Locate the cell with the specified text and output its (x, y) center coordinate. 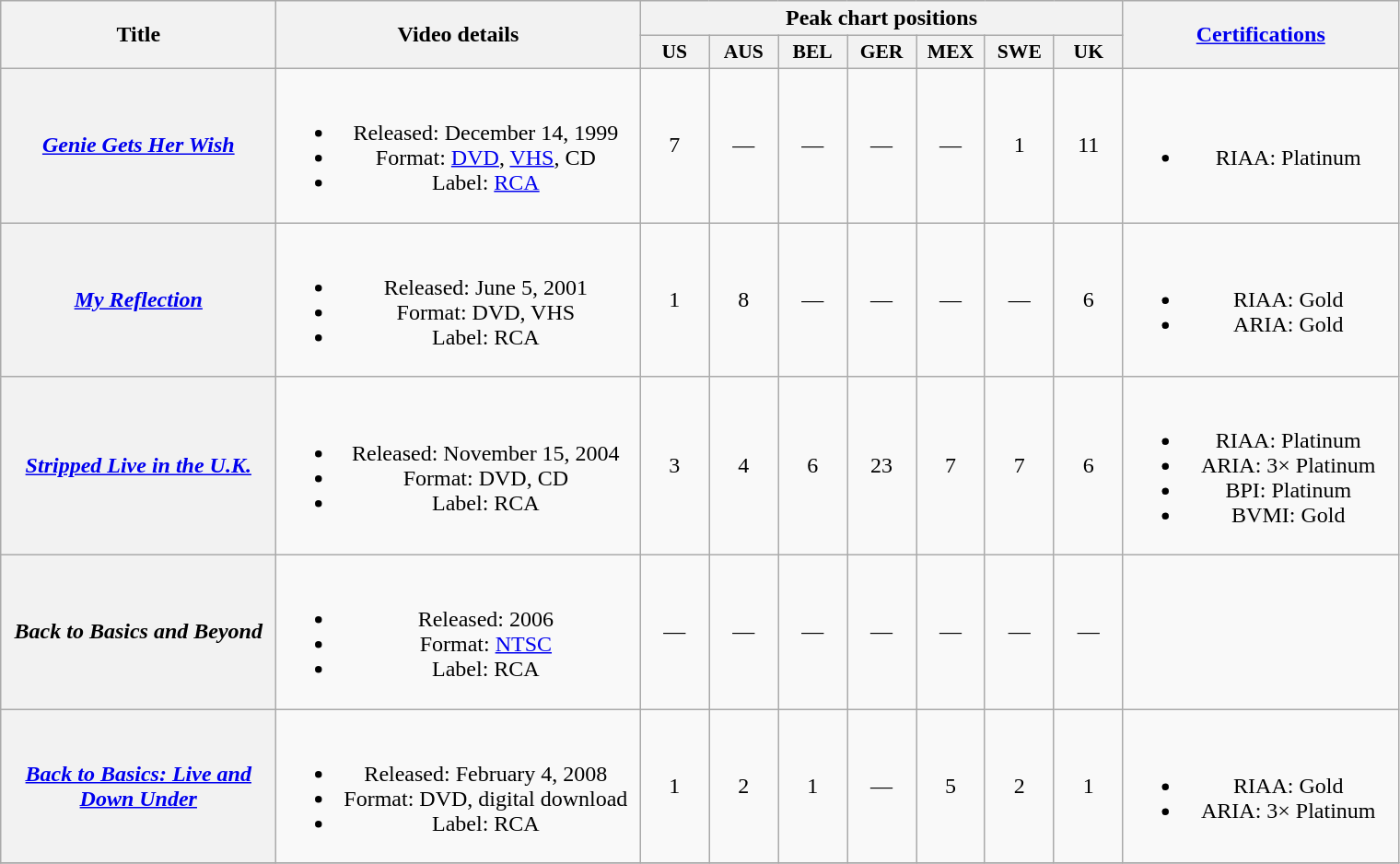
Released: 2006Format: NTSCLabel: RCA (459, 632)
Peak chart positions (881, 18)
5 (951, 787)
Title (138, 35)
SWE (1019, 53)
Video details (459, 35)
4 (744, 466)
Released: November 15, 2004Format: DVD, CDLabel: RCA (459, 466)
MEX (951, 53)
Released: June 5, 2001Format: DVD, VHSLabel: RCA (459, 300)
RIAA: GoldARIA: Gold (1260, 300)
Released: February 4, 2008Format: DVD, digital downloadLabel: RCA (459, 787)
AUS (744, 53)
Released: December 14, 1999Format: DVD, VHS, CDLabel: RCA (459, 146)
RIAA: Platinum (1260, 146)
RIAA: PlatinumARIA: 3× PlatinumBPI: PlatinumBVMI: Gold (1260, 466)
23 (882, 466)
Genie Gets Her Wish (138, 146)
My Reflection (138, 300)
RIAA: GoldARIA: 3× Platinum (1260, 787)
8 (744, 300)
Stripped Live in the U.K. (138, 466)
Back to Basics: Live and Down Under (138, 787)
11 (1089, 146)
UK (1089, 53)
US (674, 53)
GER (882, 53)
Back to Basics and Beyond (138, 632)
Certifications (1260, 35)
BEL (812, 53)
3 (674, 466)
